From the cell containing the given text, extract its center point as (X, Y) coordinate. 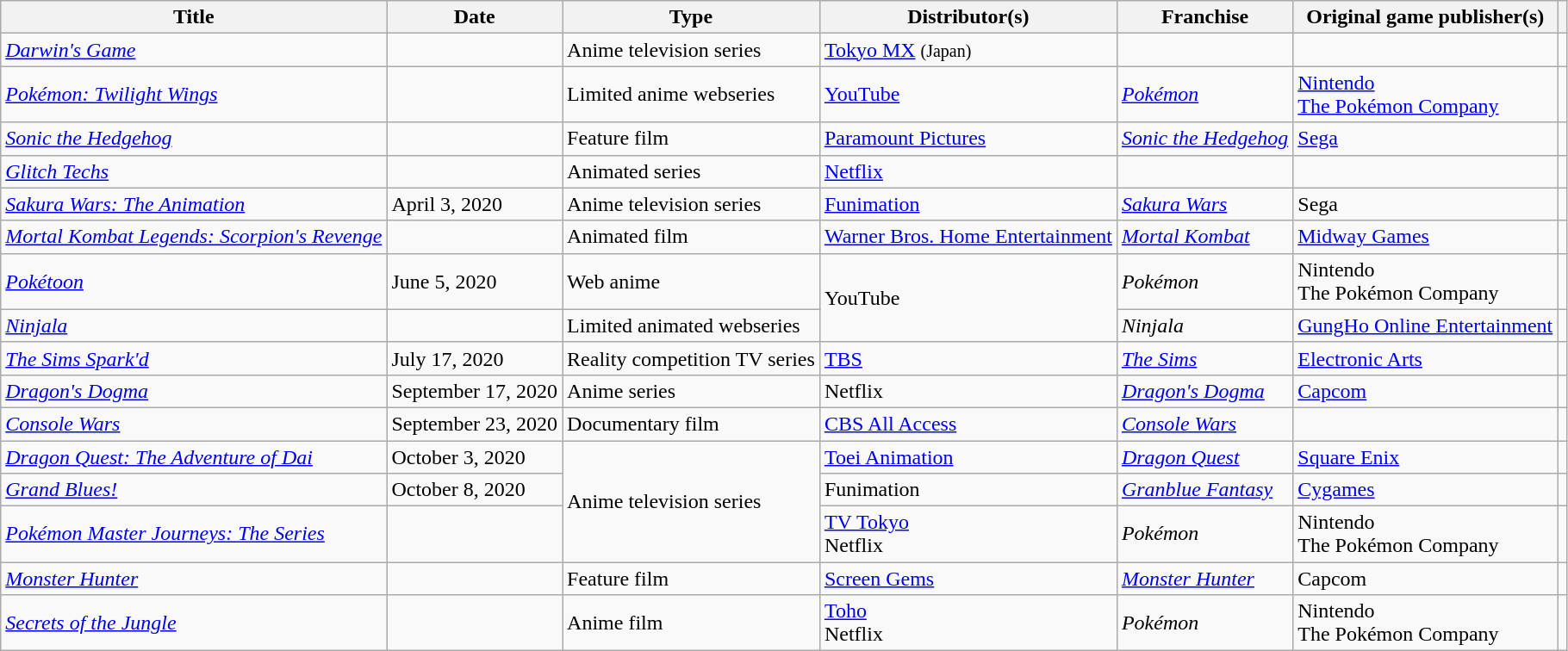
Sakura Wars (1204, 204)
Darwin's Game (194, 50)
Square Enix (1425, 457)
Reality competition TV series (691, 358)
Pokétoon (194, 281)
Cygames (1425, 490)
TBS (968, 358)
CBS All Access (968, 424)
September 17, 2020 (475, 391)
Toei Animation (968, 457)
Documentary film (691, 424)
Anime series (691, 391)
Secrets of the Jungle (194, 623)
September 23, 2020 (475, 424)
Limited animated webseries (691, 325)
October 3, 2020 (475, 457)
July 17, 2020 (475, 358)
Sakura Wars: The Animation (194, 204)
Original game publisher(s) (1425, 17)
Glitch Techs (194, 171)
June 5, 2020 (475, 281)
Animated series (691, 171)
October 8, 2020 (475, 490)
Midway Games (1425, 237)
Anime film (691, 623)
Franchise (1204, 17)
Grand Blues! (194, 490)
Animated film (691, 237)
Mortal Kombat Legends: Scorpion's Revenge (194, 237)
Web anime (691, 281)
Paramount Pictures (968, 139)
Pokémon: Twilight Wings (194, 95)
Title (194, 17)
Tokyo MX (Japan) (968, 50)
Type (691, 17)
Screen Gems (968, 579)
GungHo Online Entertainment (1425, 325)
Toho Netflix (968, 623)
TV Tokyo Netflix (968, 534)
April 3, 2020 (475, 204)
Warner Bros. Home Entertainment (968, 237)
Dragon Quest (1204, 457)
Date (475, 17)
Electronic Arts (1425, 358)
The Sims (1204, 358)
Dragon Quest: The Adventure of Dai (194, 457)
Granblue Fantasy (1204, 490)
Mortal Kombat (1204, 237)
Limited anime webseries (691, 95)
Pokémon Master Journeys: The Series (194, 534)
Distributor(s) (968, 17)
The Sims Spark'd (194, 358)
